Return the [x, y] coordinate for the center point of the cell that contains the specified text.  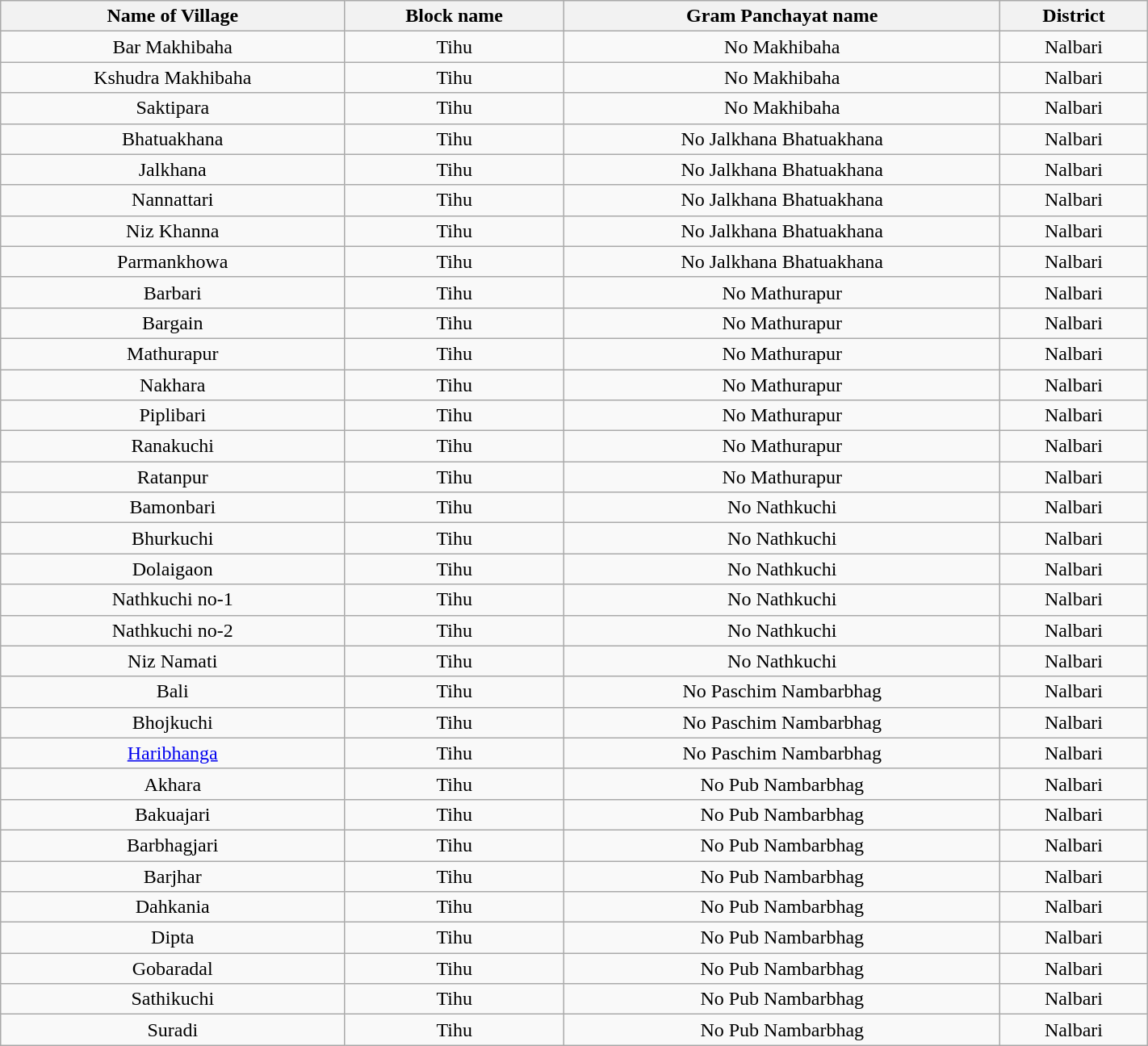
Dipta [173, 938]
Ratanpur [173, 477]
Bhojkuchi [173, 722]
Bhurkuchi [173, 538]
Block name [455, 16]
Barbari [173, 292]
Nathkuchi no-1 [173, 600]
Niz Khanna [173, 231]
Nannattari [173, 200]
Suradi [173, 1030]
Piplibari [173, 416]
Barjhar [173, 876]
District [1074, 16]
Kshudra Makhibaha [173, 77]
Parmankhowa [173, 261]
Mathurapur [173, 354]
Ranakuchi [173, 446]
Bhatuakhana [173, 139]
Name of Village [173, 16]
Nathkuchi no-2 [173, 630]
Sathikuchi [173, 999]
Nakhara [173, 385]
Bakuajari [173, 814]
Gobaradal [173, 969]
Bamonbari [173, 508]
Bargain [173, 323]
Gram Panchayat name [782, 16]
Dahkania [173, 907]
Bar Makhibaha [173, 47]
Saktipara [173, 108]
Jalkhana [173, 169]
Barbhagjari [173, 845]
Dolaigaon [173, 569]
Niz Namati [173, 661]
Akhara [173, 784]
Haribhanga [173, 753]
Bali [173, 692]
